Scan for the cell matching the given text and deliver its (X, Y) coordinate at center. 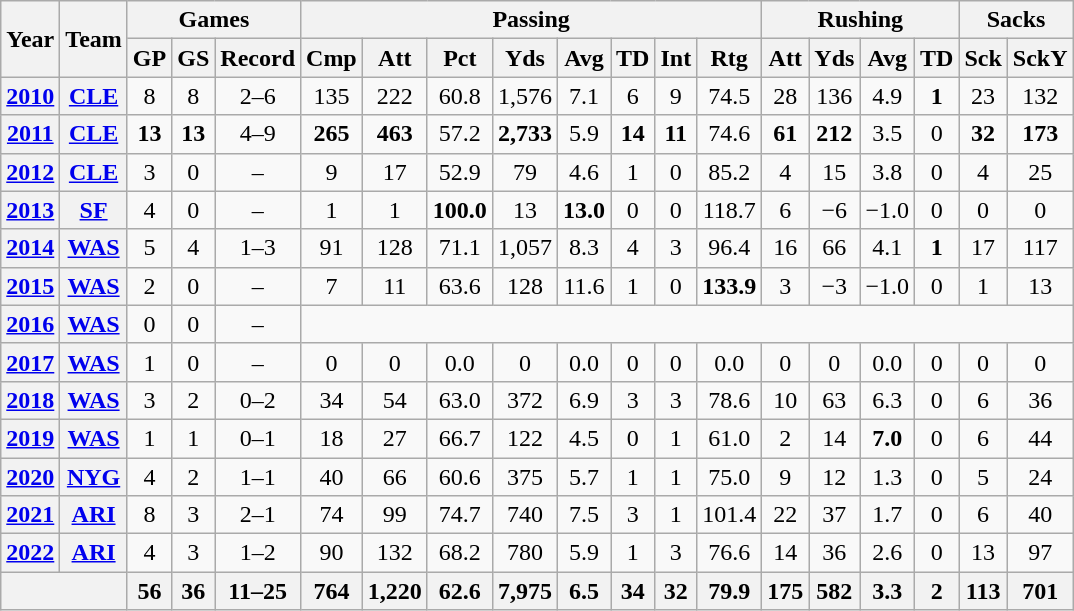
2.6 (888, 553)
Record (258, 58)
74.6 (730, 134)
372 (524, 400)
4.1 (888, 248)
79 (524, 172)
136 (834, 96)
5.7 (584, 477)
4.9 (888, 96)
22 (786, 515)
2–6 (258, 96)
−3 (834, 286)
91 (332, 248)
57.2 (460, 134)
764 (332, 591)
Sck (983, 58)
99 (394, 515)
62.6 (460, 591)
2,733 (524, 134)
740 (524, 515)
582 (834, 591)
SckY (1040, 58)
60.6 (460, 477)
Rushing (860, 20)
7 (332, 286)
101.4 (730, 515)
16 (786, 248)
66.7 (460, 438)
10 (786, 400)
4.5 (584, 438)
Rtg (730, 58)
Sacks (1016, 20)
175 (786, 591)
Year (30, 39)
3.3 (888, 591)
122 (524, 438)
1–3 (258, 248)
133.9 (730, 286)
2017 (30, 362)
79.9 (730, 591)
7.0 (888, 438)
54 (394, 400)
37 (834, 515)
2016 (30, 324)
76.6 (730, 553)
2021 (30, 515)
1–2 (258, 553)
3.8 (888, 172)
7,975 (524, 591)
56 (149, 591)
52.9 (460, 172)
1–1 (258, 477)
11–25 (258, 591)
78.6 (730, 400)
SF (94, 210)
3.5 (888, 134)
68.2 (460, 553)
2–1 (258, 515)
27 (394, 438)
74 (332, 515)
135 (332, 96)
375 (524, 477)
25 (1040, 172)
2020 (30, 477)
2014 (30, 248)
7.1 (584, 96)
8.3 (584, 248)
212 (834, 134)
2013 (30, 210)
13.0 (584, 210)
63.6 (460, 286)
780 (524, 553)
60.8 (460, 96)
4–9 (258, 134)
2022 (30, 553)
Games (214, 20)
265 (332, 134)
Pct (460, 58)
100.0 (460, 210)
90 (332, 553)
24 (1040, 477)
28 (786, 96)
2010 (30, 96)
6.3 (888, 400)
1,057 (524, 248)
2019 (30, 438)
Int (676, 58)
173 (1040, 134)
63.0 (460, 400)
23 (983, 96)
Cmp (332, 58)
7.5 (584, 515)
Passing (532, 20)
117 (1040, 248)
113 (983, 591)
GP (149, 58)
1,220 (394, 591)
2012 (30, 172)
NYG (94, 477)
71.1 (460, 248)
0–2 (258, 400)
15 (834, 172)
18 (332, 438)
118.7 (730, 210)
74.7 (460, 515)
2011 (30, 134)
63 (834, 400)
−6 (834, 210)
6.9 (584, 400)
74.5 (730, 96)
12 (834, 477)
44 (1040, 438)
75.0 (730, 477)
61 (786, 134)
96.4 (730, 248)
4.6 (584, 172)
1,576 (524, 96)
61.0 (730, 438)
6.5 (584, 591)
85.2 (730, 172)
11.6 (584, 286)
1.7 (888, 515)
2015 (30, 286)
463 (394, 134)
97 (1040, 553)
701 (1040, 591)
Team (94, 39)
0–1 (258, 438)
1.3 (888, 477)
2018 (30, 400)
222 (394, 96)
GS (194, 58)
